Scan for the cell matching the given text and deliver its [x, y] coordinate at center. 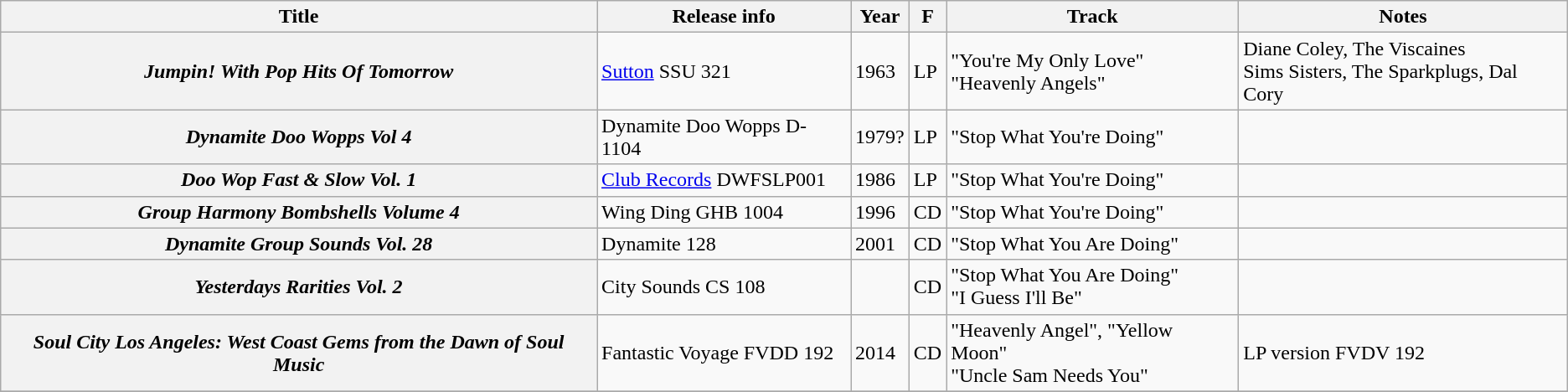
Title [299, 17]
1986 [880, 180]
Dynamite Doo Wopps D-1104 [724, 137]
City Sounds CS 108 [724, 286]
Year [880, 17]
F [927, 17]
Wing Ding GHB 1004 [724, 212]
Group Harmony Bombshells Volume 4 [299, 212]
2001 [880, 244]
Release info [724, 17]
"Heavenly Angel", "Yellow Moon""Uncle Sam Needs You" [1092, 353]
Diane Coley, The ViscainesSims Sisters, The Sparkplugs, Dal Cory [1404, 71]
Sutton SSU 321 [724, 71]
"You're My Only Love""Heavenly Angels" [1092, 71]
1996 [880, 212]
Fantastic Voyage FVDD 192 [724, 353]
Doo Wop Fast & Slow Vol. 1 [299, 180]
Yesterdays Rarities Vol. 2 [299, 286]
1979? [880, 137]
Dynamite 128 [724, 244]
Track [1092, 17]
LP version FVDV 192 [1404, 353]
"Stop What You Are Doing""I Guess I'll Be" [1092, 286]
"Stop What You Are Doing" [1092, 244]
Dynamite Doo Wopps Vol 4 [299, 137]
Dynamite Group Sounds Vol. 28 [299, 244]
Soul City Los Angeles: West Coast Gems from the Dawn of Soul Music [299, 353]
Club Records DWFSLP001 [724, 180]
2014 [880, 353]
1963 [880, 71]
Notes [1404, 17]
Jumpin! With Pop Hits Of Tomorrow [299, 71]
